Determine the (x, y) coordinate at the center of the cell enclosing the given text.  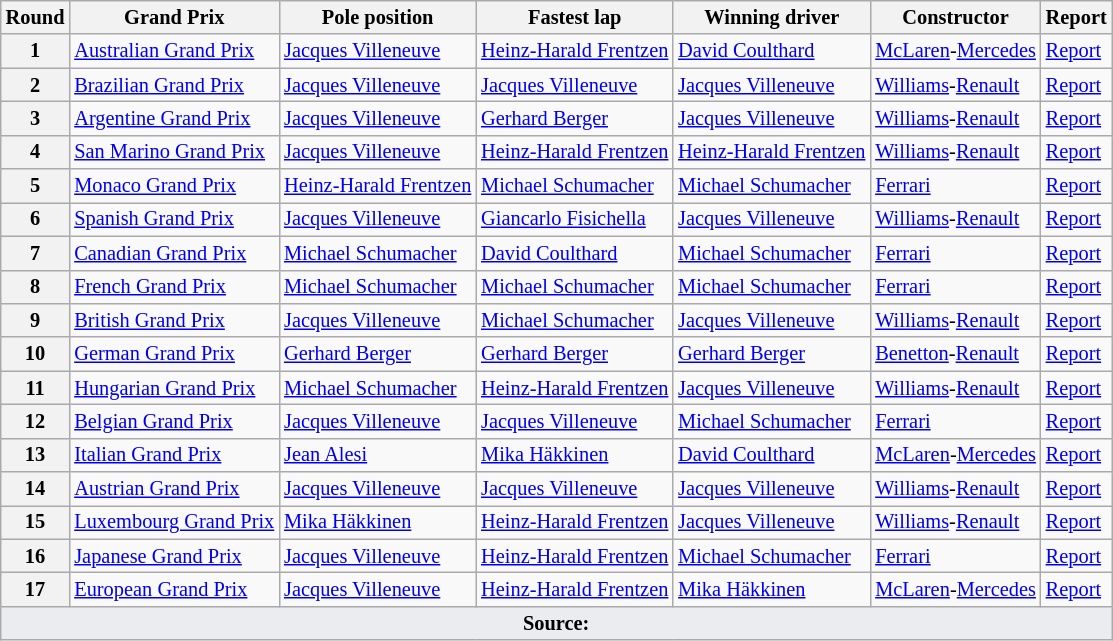
2 (36, 85)
Winning driver (772, 17)
Monaco Grand Prix (174, 186)
Benetton-Renault (955, 354)
European Grand Prix (174, 589)
Austrian Grand Prix (174, 489)
Spanish Grand Prix (174, 219)
Australian Grand Prix (174, 51)
5 (36, 186)
British Grand Prix (174, 320)
French Grand Prix (174, 287)
10 (36, 354)
1 (36, 51)
Grand Prix (174, 17)
15 (36, 522)
Belgian Grand Prix (174, 421)
Round (36, 17)
Japanese Grand Prix (174, 556)
Giancarlo Fisichella (574, 219)
Argentine Grand Prix (174, 118)
Constructor (955, 17)
6 (36, 219)
Source: (556, 623)
17 (36, 589)
German Grand Prix (174, 354)
4 (36, 152)
Brazilian Grand Prix (174, 85)
Italian Grand Prix (174, 455)
Fastest lap (574, 17)
3 (36, 118)
Luxembourg Grand Prix (174, 522)
Canadian Grand Prix (174, 253)
16 (36, 556)
14 (36, 489)
Pole position (378, 17)
11 (36, 388)
Jean Alesi (378, 455)
San Marino Grand Prix (174, 152)
13 (36, 455)
9 (36, 320)
Hungarian Grand Prix (174, 388)
7 (36, 253)
8 (36, 287)
12 (36, 421)
